Return the [x, y] coordinate for the center point of the cell that contains the specified text.  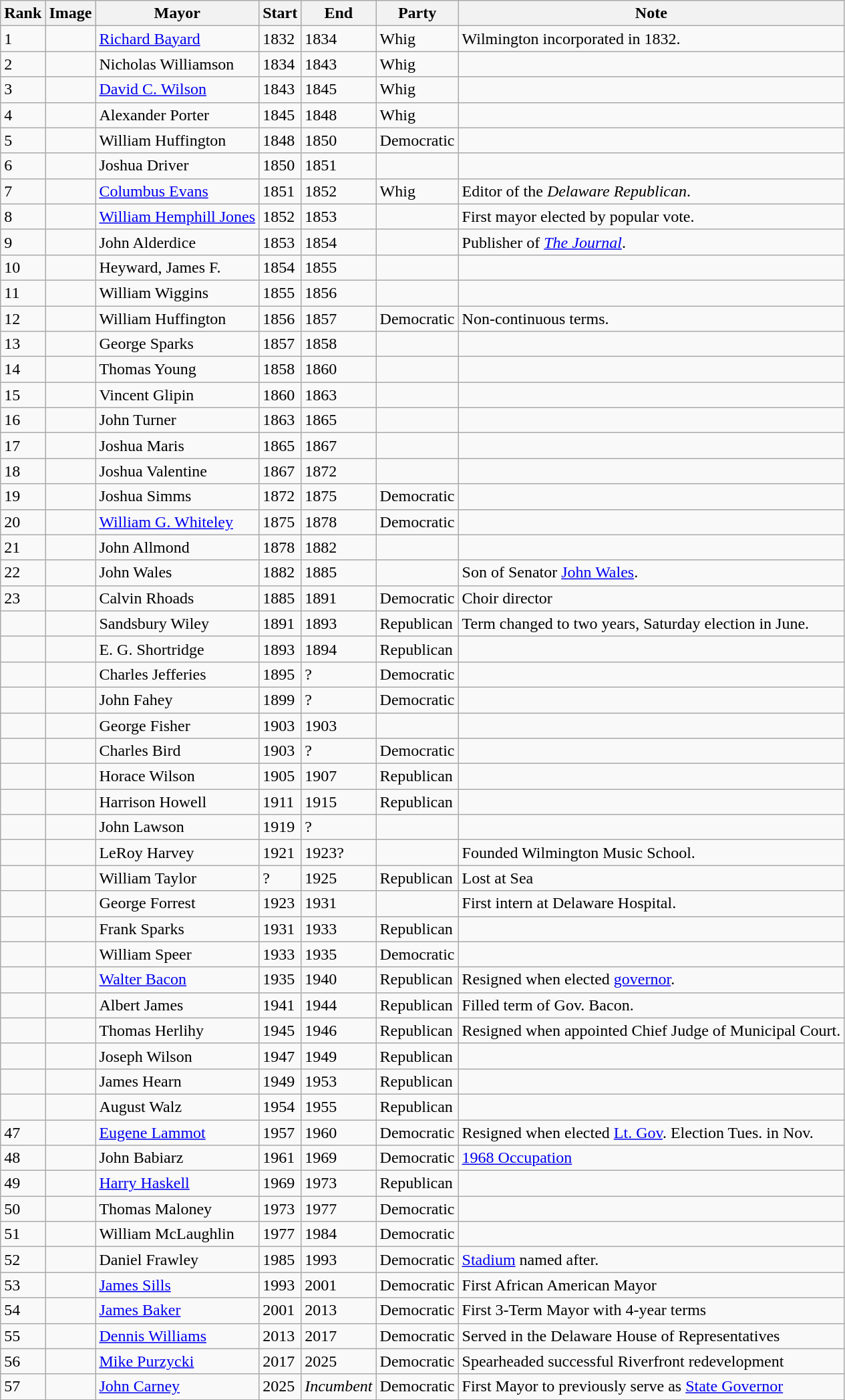
13 [23, 344]
1905 [281, 777]
1985 [281, 1260]
Mayor [178, 13]
6 [23, 166]
Joshua Maris [178, 446]
1954 [281, 1107]
1915 [339, 802]
Richard Bayard [178, 39]
John Carney [178, 1387]
First mayor elected by popular vote. [651, 217]
53 [23, 1285]
14 [23, 370]
Eugene Lammot [178, 1133]
Stadium named after. [651, 1260]
Harrison Howell [178, 802]
Calvin Rhoads [178, 598]
3 [23, 90]
Resigned when elected Lt. Gov. Election Tues. in Nov. [651, 1133]
Thomas Herlihy [178, 1030]
55 [23, 1336]
1947 [281, 1056]
John Wales [178, 573]
1945 [281, 1030]
James Sills [178, 1285]
George Forrest [178, 903]
John Fahey [178, 700]
48 [23, 1158]
Founded Wilmington Music School. [651, 853]
Publisher of The Journal. [651, 242]
5 [23, 140]
1899 [281, 700]
1919 [281, 827]
11 [23, 293]
4 [23, 115]
18 [23, 471]
Joseph Wilson [178, 1056]
John Babiarz [178, 1158]
First 3-Term Mayor with 4-year terms [651, 1310]
Harry Haskell [178, 1183]
Lost at Sea [651, 878]
Resigned when appointed Chief Judge of Municipal Court. [651, 1030]
Alexander Porter [178, 115]
23 [23, 598]
1907 [339, 777]
Incumbent [339, 1387]
51 [23, 1234]
George Fisher [178, 725]
8 [23, 217]
Heyward, James F. [178, 267]
1984 [339, 1234]
Resigned when elected governor. [651, 980]
William Taylor [178, 878]
17 [23, 446]
Horace Wilson [178, 777]
Wilmington incorporated in 1832. [651, 39]
Joshua Driver [178, 166]
William G. Whiteley [178, 522]
Thomas Maloney [178, 1209]
Served in the Delaware House of Representatives [651, 1336]
54 [23, 1310]
John Alderdice [178, 242]
Albert James [178, 1005]
William Hemphill Jones [178, 217]
20 [23, 522]
Charles Bird [178, 751]
Rank [23, 13]
Walter Bacon [178, 980]
22 [23, 573]
1941 [281, 1005]
1940 [339, 980]
1961 [281, 1158]
Mike Purzycki [178, 1361]
Columbus Evans [178, 191]
John Lawson [178, 827]
Term changed to two years, Saturday election in June. [651, 623]
James Baker [178, 1310]
1923 [281, 903]
Vincent Glipin [178, 395]
William McLaughlin [178, 1234]
1894 [339, 649]
Note [651, 13]
Charles Jefferies [178, 674]
Dennis Williams [178, 1336]
James Hearn [178, 1081]
1895 [281, 674]
1923? [339, 853]
21 [23, 547]
First African American Mayor [651, 1285]
First intern at Delaware Hospital. [651, 903]
57 [23, 1387]
1832 [281, 39]
50 [23, 1209]
1 [23, 39]
E. G. Shortridge [178, 649]
Joshua Simms [178, 497]
William Wiggins [178, 293]
Nicholas Williamson [178, 64]
Daniel Frawley [178, 1260]
William Speer [178, 954]
Non-continuous terms. [651, 319]
2 [23, 64]
10 [23, 267]
1955 [339, 1107]
19 [23, 497]
August Walz [178, 1107]
49 [23, 1183]
1960 [339, 1133]
15 [23, 395]
Image [71, 13]
1921 [281, 853]
1925 [339, 878]
David C. Wilson [178, 90]
7 [23, 191]
Filled term of Gov. Bacon. [651, 1005]
Sandsbury Wiley [178, 623]
End [339, 13]
1953 [339, 1081]
Choir director [651, 598]
9 [23, 242]
56 [23, 1361]
John Turner [178, 420]
12 [23, 319]
Son of Senator John Wales. [651, 573]
47 [23, 1133]
1968 Occupation [651, 1158]
1946 [339, 1030]
Start [281, 13]
Spearheaded successful Riverfront redevelopment [651, 1361]
Thomas Young [178, 370]
52 [23, 1260]
Frank Sparks [178, 929]
John Allmond [178, 547]
1957 [281, 1133]
1911 [281, 802]
Joshua Valentine [178, 471]
LeRoy Harvey [178, 853]
Editor of the Delaware Republican. [651, 191]
16 [23, 420]
Party [417, 13]
First Mayor to previously serve as State Governor [651, 1387]
1944 [339, 1005]
George Sparks [178, 344]
